Search for the cell housing the specified text and yield its [X, Y] center coordinate. 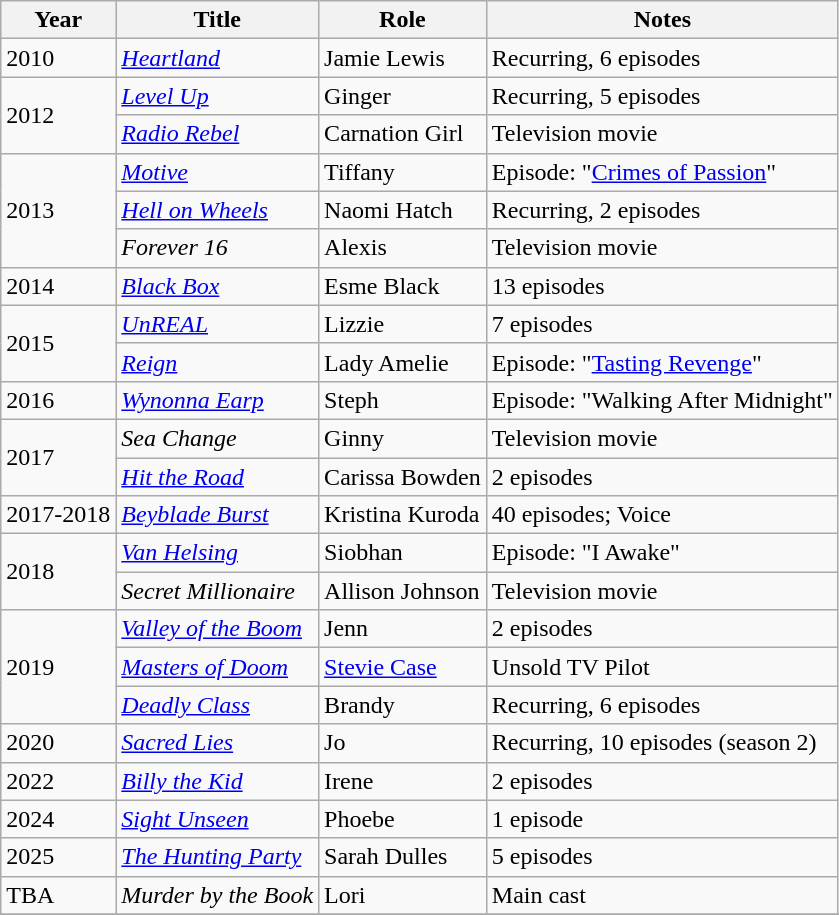
Van Helsing [218, 553]
7 episodes [662, 324]
Masters of Doom [218, 667]
Year [58, 20]
Unsold TV Pilot [662, 667]
Allison Johnson [403, 591]
TBA [58, 895]
Tiffany [403, 172]
2017-2018 [58, 515]
2013 [58, 210]
Hit the Road [218, 477]
2017 [58, 457]
2012 [58, 115]
Heartland [218, 58]
2015 [58, 343]
Carnation Girl [403, 134]
2018 [58, 572]
Jenn [403, 629]
2019 [58, 667]
Episode: "Crimes of Passion" [662, 172]
Beyblade Burst [218, 515]
Recurring, 10 episodes (season 2) [662, 743]
Billy the Kid [218, 781]
Valley of the Boom [218, 629]
Stevie Case [403, 667]
40 episodes; Voice [662, 515]
Sarah Dulles [403, 857]
2010 [58, 58]
Radio Rebel [218, 134]
Naomi Hatch [403, 210]
Reign [218, 362]
Brandy [403, 705]
Level Up [218, 96]
Jamie Lewis [403, 58]
Murder by the Book [218, 895]
Ginger [403, 96]
13 episodes [662, 286]
Alexis [403, 248]
Lady Amelie [403, 362]
Sea Change [218, 438]
Steph [403, 400]
Jo [403, 743]
Irene [403, 781]
Lori [403, 895]
2025 [58, 857]
2024 [58, 819]
Secret Millionaire [218, 591]
Esme Black [403, 286]
Forever 16 [218, 248]
Role [403, 20]
Notes [662, 20]
Kristina Kuroda [403, 515]
Recurring, 5 episodes [662, 96]
2022 [58, 781]
Episode: "I Awake" [662, 553]
Sight Unseen [218, 819]
Lizzie [403, 324]
2020 [58, 743]
5 episodes [662, 857]
Episode: "Tasting Revenge" [662, 362]
Hell on Wheels [218, 210]
Black Box [218, 286]
Main cast [662, 895]
Episode: "Walking After Midnight" [662, 400]
Sacred Lies [218, 743]
Motive [218, 172]
The Hunting Party [218, 857]
Wynonna Earp [218, 400]
Recurring, 2 episodes [662, 210]
Deadly Class [218, 705]
Siobhan [403, 553]
1 episode [662, 819]
Title [218, 20]
2014 [58, 286]
Ginny [403, 438]
Phoebe [403, 819]
2016 [58, 400]
UnREAL [218, 324]
Carissa Bowden [403, 477]
